Find where the given text appears and provide that cell's center as [X, Y] coordinate. 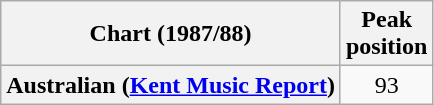
93 [386, 85]
Chart (1987/88) [171, 34]
Peakposition [386, 34]
Australian (Kent Music Report) [171, 85]
